For the text-containing cell, return its midpoint in [X, Y] coordinate format. 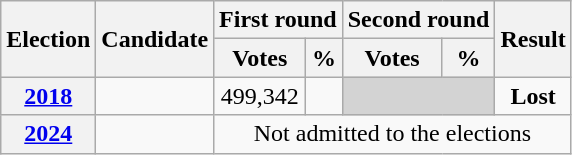
499,342 [260, 96]
Lost [533, 96]
Candidate [155, 39]
Result [533, 39]
First round [278, 20]
Second round [418, 20]
Not admitted to the elections [393, 134]
2018 [48, 96]
Election [48, 39]
2024 [48, 134]
